Pinpoint the cell where the given text exists, returning its [x, y] midpoint coordinate. 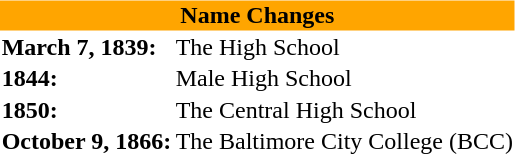
The Central High School [344, 110]
Name Changes [257, 15]
Male High School [344, 79]
March 7, 1839: [86, 47]
The High School [344, 47]
1844: [86, 79]
1850: [86, 110]
